Search for the cell housing the specified text and yield its [X, Y] center coordinate. 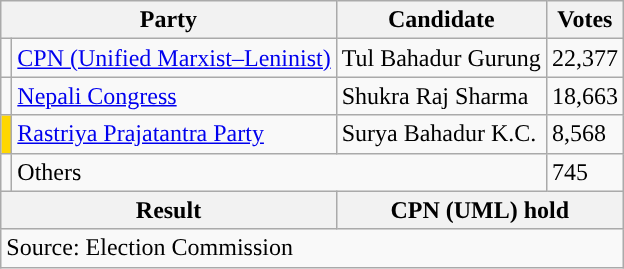
Party [168, 20]
Nepali Congress [174, 96]
CPN (Unified Marxist–Leninist) [174, 58]
745 [584, 172]
Result [168, 210]
Shukra Raj Sharma [441, 96]
Source: Election Commission [312, 248]
Rastriya Prajatantra Party [174, 134]
Candidate [441, 20]
Others [280, 172]
8,568 [584, 134]
Votes [584, 20]
Surya Bahadur K.C. [441, 134]
22,377 [584, 58]
18,663 [584, 96]
Tul Bahadur Gurung [441, 58]
CPN (UML) hold [480, 210]
